Detect which cell encompasses the target text, then output its (x, y) center coordinate. 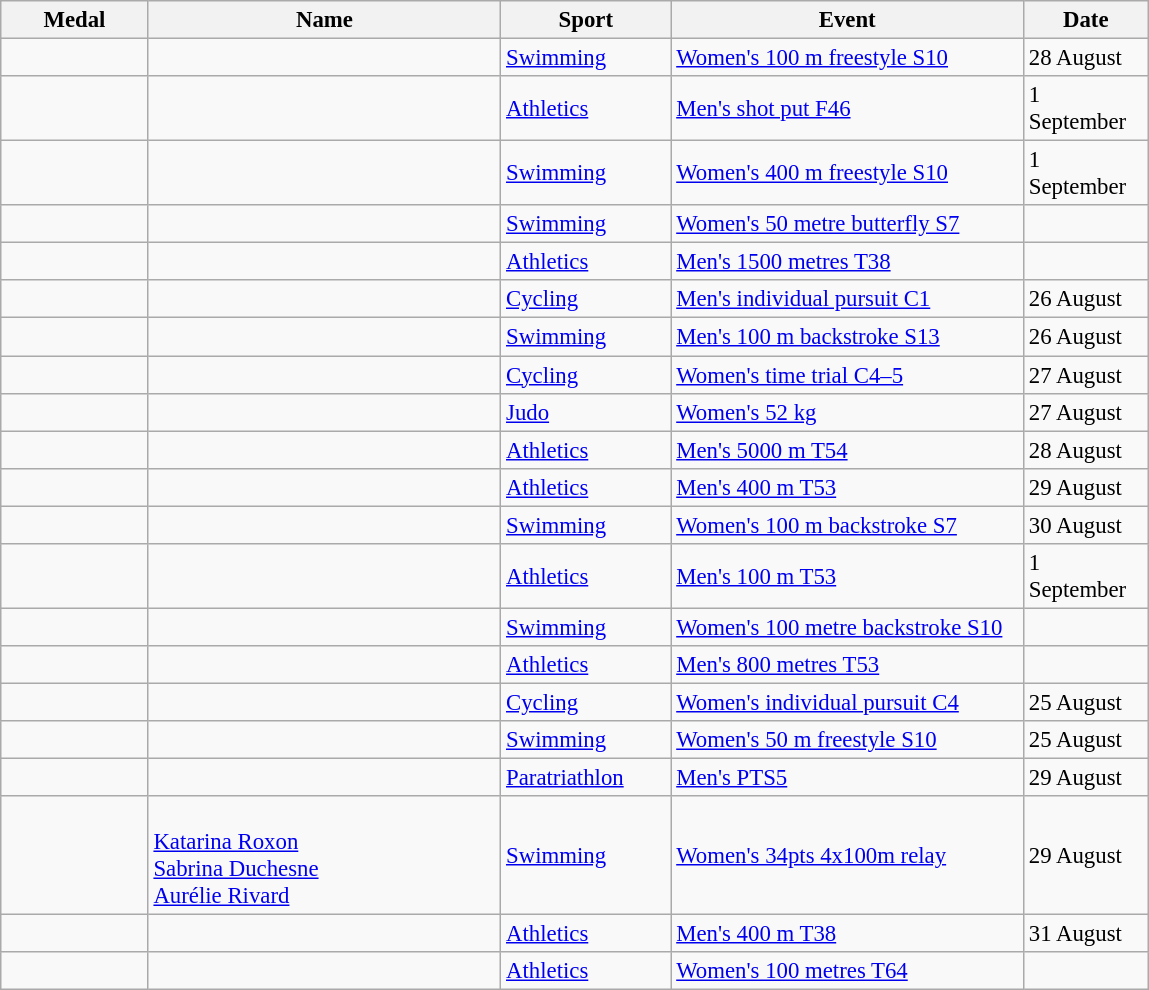
Men's 100 m backstroke S13 (848, 337)
Men's 100 m T53 (848, 576)
Women's 100 m backstroke S7 (848, 525)
Date (1086, 20)
Women's 50 m freestyle S10 (848, 740)
30 August (1086, 525)
Judo (586, 412)
Sport (586, 20)
31 August (1086, 934)
Men's individual pursuit C1 (848, 299)
Women's 52 kg (848, 412)
Paratriathlon (586, 778)
Women's 100 metres T64 (848, 971)
Women's individual pursuit C4 (848, 702)
Katarina RoxonSabrina DuchesneAurélie Rivard (324, 856)
Men's 800 metres T53 (848, 665)
Women's 100 m freestyle S10 (848, 58)
Men's 400 m T53 (848, 487)
Men's 400 m T38 (848, 934)
Women's 400 m freestyle S10 (848, 174)
Men's 5000 m T54 (848, 450)
Women's time trial C4–5 (848, 375)
Women's 100 metre backstroke S10 (848, 627)
Men's PTS5 (848, 778)
Men's 1500 metres T38 (848, 262)
Event (848, 20)
Medal (74, 20)
Men's shot put F46 (848, 108)
Women's 34pts 4x100m relay (848, 856)
Name (324, 20)
Women's 50 metre butterfly S7 (848, 224)
